Scan for the cell matching the given text and deliver its [X, Y] coordinate at center. 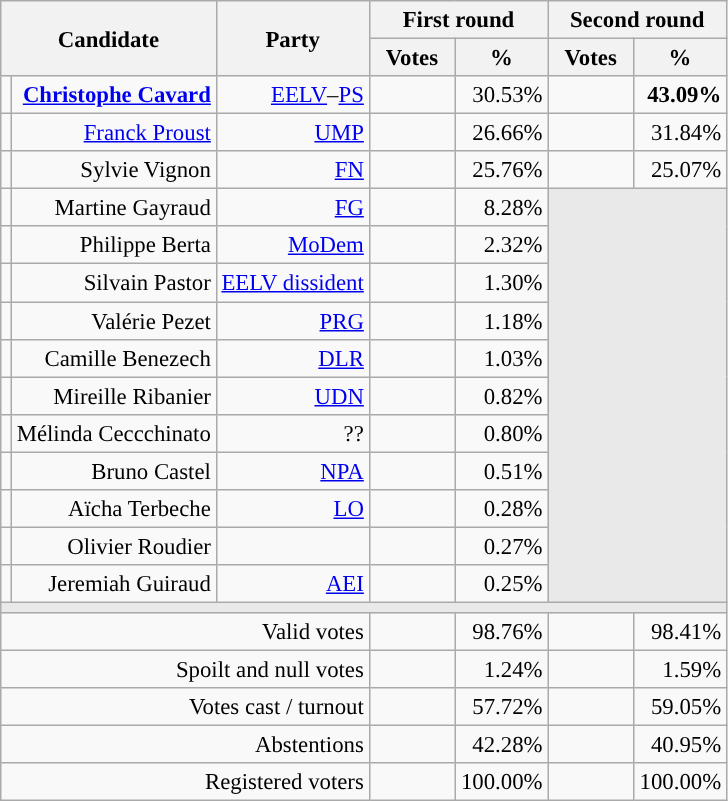
LO [292, 509]
42.28% [502, 745]
Silvain Pastor [114, 283]
Franck Proust [114, 133]
98.41% [680, 632]
Second round [638, 20]
PRG [292, 321]
0.51% [502, 471]
0.80% [502, 433]
98.76% [502, 632]
Spoilt and null votes [185, 670]
1.18% [502, 321]
57.72% [502, 707]
NPA [292, 471]
FN [292, 170]
30.53% [502, 95]
Jeremiah Guiraud [114, 584]
2.32% [502, 245]
UMP [292, 133]
UDN [292, 396]
1.30% [502, 283]
?? [292, 433]
Martine Gayraud [114, 208]
Christophe Cavard [114, 95]
43.09% [680, 95]
EELV–PS [292, 95]
0.82% [502, 396]
Registered voters [185, 782]
25.07% [680, 170]
59.05% [680, 707]
0.25% [502, 584]
0.28% [502, 509]
Abstentions [185, 745]
Sylvie Vignon [114, 170]
8.28% [502, 208]
40.95% [680, 745]
AEI [292, 584]
Party [292, 38]
Mireille Ribanier [114, 396]
Mélinda Ceccchinato [114, 433]
1.24% [502, 670]
25.76% [502, 170]
Olivier Roudier [114, 546]
26.66% [502, 133]
0.27% [502, 546]
Bruno Castel [114, 471]
1.59% [680, 670]
EELV dissident [292, 283]
Aïcha Terbeche [114, 509]
MoDem [292, 245]
Votes cast / turnout [185, 707]
Philippe Berta [114, 245]
Valérie Pezet [114, 321]
First round [458, 20]
DLR [292, 358]
Camille Benezech [114, 358]
1.03% [502, 358]
FG [292, 208]
Valid votes [185, 632]
31.84% [680, 133]
Candidate [108, 38]
